Return the (x, y) coordinate for the center point of the cell that contains the specified text.  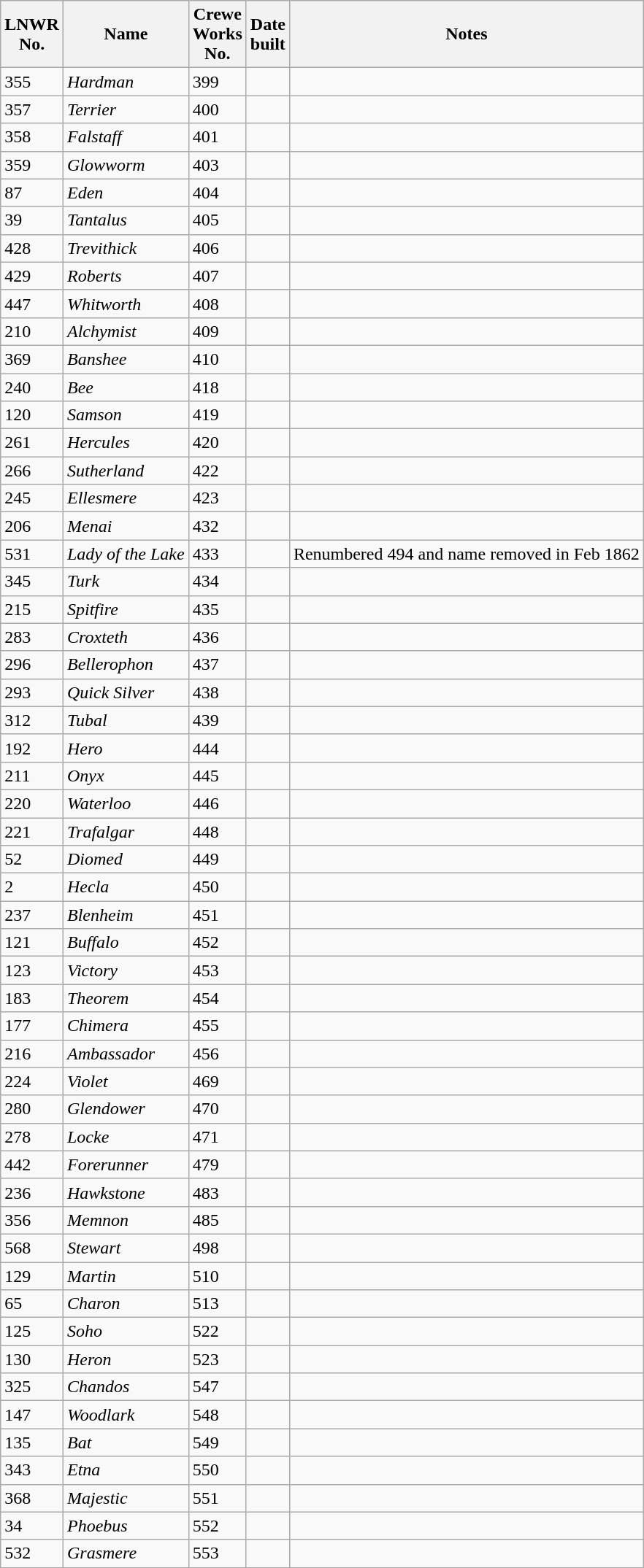
532 (32, 1553)
325 (32, 1387)
Spitfire (126, 609)
479 (218, 1165)
549 (218, 1443)
125 (32, 1332)
Woodlark (126, 1415)
52 (32, 860)
2 (32, 887)
400 (218, 109)
Hardman (126, 82)
Violet (126, 1081)
216 (32, 1054)
Samson (126, 415)
429 (32, 276)
553 (218, 1553)
Ellesmere (126, 498)
Datebuilt (267, 34)
Victory (126, 970)
Theorem (126, 998)
245 (32, 498)
568 (32, 1248)
444 (218, 748)
438 (218, 692)
446 (218, 803)
439 (218, 720)
Heron (126, 1359)
419 (218, 415)
123 (32, 970)
513 (218, 1304)
Terrier (126, 109)
65 (32, 1304)
369 (32, 359)
550 (218, 1470)
Ambassador (126, 1054)
Glendower (126, 1109)
Locke (126, 1137)
Soho (126, 1332)
548 (218, 1415)
39 (32, 220)
401 (218, 137)
343 (32, 1470)
407 (218, 276)
120 (32, 415)
261 (32, 443)
Waterloo (126, 803)
Phoebus (126, 1526)
442 (32, 1165)
485 (218, 1220)
451 (218, 915)
215 (32, 609)
206 (32, 526)
547 (218, 1387)
Roberts (126, 276)
Grasmere (126, 1553)
357 (32, 109)
552 (218, 1526)
399 (218, 82)
433 (218, 554)
Chimera (126, 1026)
405 (218, 220)
224 (32, 1081)
220 (32, 803)
445 (218, 776)
Lady of the Lake (126, 554)
408 (218, 304)
CreweWorksNo. (218, 34)
422 (218, 471)
Menai (126, 526)
406 (218, 248)
355 (32, 82)
147 (32, 1415)
221 (32, 831)
452 (218, 943)
LNWRNo. (32, 34)
283 (32, 637)
428 (32, 248)
Renumbered 494 and name removed in Feb 1862 (466, 554)
Onyx (126, 776)
410 (218, 359)
456 (218, 1054)
469 (218, 1081)
Falstaff (126, 137)
Hawkstone (126, 1192)
Tantalus (126, 220)
Notes (466, 34)
121 (32, 943)
Charon (126, 1304)
129 (32, 1276)
523 (218, 1359)
Whitworth (126, 304)
Alchymist (126, 331)
448 (218, 831)
483 (218, 1192)
409 (218, 331)
293 (32, 692)
278 (32, 1137)
Martin (126, 1276)
436 (218, 637)
Forerunner (126, 1165)
432 (218, 526)
266 (32, 471)
455 (218, 1026)
356 (32, 1220)
471 (218, 1137)
296 (32, 665)
210 (32, 331)
449 (218, 860)
240 (32, 387)
Bee (126, 387)
135 (32, 1443)
420 (218, 443)
Trevithick (126, 248)
437 (218, 665)
470 (218, 1109)
358 (32, 137)
368 (32, 1498)
Bellerophon (126, 665)
Glowworm (126, 165)
Diomed (126, 860)
192 (32, 748)
236 (32, 1192)
87 (32, 193)
418 (218, 387)
522 (218, 1332)
Hero (126, 748)
Croxteth (126, 637)
177 (32, 1026)
Banshee (126, 359)
Chandos (126, 1387)
237 (32, 915)
34 (32, 1526)
Tubal (126, 720)
447 (32, 304)
454 (218, 998)
435 (218, 609)
130 (32, 1359)
183 (32, 998)
453 (218, 970)
Trafalgar (126, 831)
423 (218, 498)
312 (32, 720)
531 (32, 554)
Buffalo (126, 943)
359 (32, 165)
Hercules (126, 443)
498 (218, 1248)
Name (126, 34)
Etna (126, 1470)
551 (218, 1498)
450 (218, 887)
Sutherland (126, 471)
211 (32, 776)
Hecla (126, 887)
510 (218, 1276)
Stewart (126, 1248)
Blenheim (126, 915)
403 (218, 165)
Quick Silver (126, 692)
Majestic (126, 1498)
Bat (126, 1443)
434 (218, 582)
Turk (126, 582)
345 (32, 582)
Eden (126, 193)
280 (32, 1109)
Memnon (126, 1220)
404 (218, 193)
